Detect which cell encompasses the target text, then output its (x, y) center coordinate. 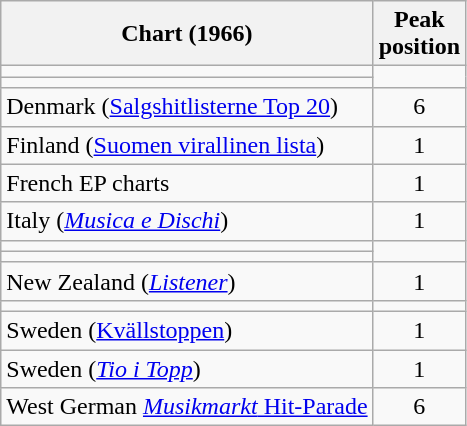
Peakposition (419, 34)
New Zealand (Listener) (187, 281)
Italy (Musica e Dischi) (187, 221)
Chart (1966) (187, 34)
West German Musikmarkt Hit-Parade (187, 407)
Denmark (Salgshitlisterne Top 20) (187, 107)
Sweden (Kvällstoppen) (187, 330)
Finland (Suomen virallinen lista) (187, 145)
French EP charts (187, 183)
Sweden (Tio i Topp) (187, 369)
